Detect which cell encompasses the target text, then output its (X, Y) center coordinate. 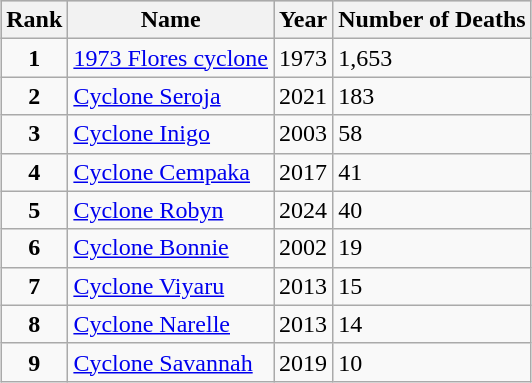
58 (432, 134)
Cyclone Robyn (171, 210)
Cyclone Viyaru (171, 286)
8 (34, 324)
2 (34, 96)
Name (171, 20)
1,653 (432, 58)
9 (34, 362)
4 (34, 172)
14 (432, 324)
40 (432, 210)
Cyclone Narelle (171, 324)
6 (34, 248)
7 (34, 286)
1973 Flores cyclone (171, 58)
Cyclone Inigo (171, 134)
2021 (304, 96)
5 (34, 210)
Cyclone Cempaka (171, 172)
183 (432, 96)
41 (432, 172)
2024 (304, 210)
Rank (34, 20)
19 (432, 248)
2019 (304, 362)
Cyclone Bonnie (171, 248)
2003 (304, 134)
2002 (304, 248)
Cyclone Savannah (171, 362)
Number of Deaths (432, 20)
15 (432, 286)
1 (34, 58)
10 (432, 362)
Cyclone Seroja (171, 96)
2017 (304, 172)
Year (304, 20)
1973 (304, 58)
3 (34, 134)
